Find where the given text appears and provide that cell's center as [x, y] coordinate. 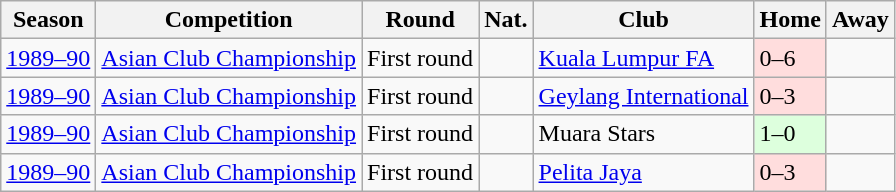
Season [48, 20]
Pelita Jaya [644, 172]
Club [644, 20]
Muara Stars [644, 134]
0–6 [790, 58]
Nat. [506, 20]
1–0 [790, 134]
Geylang International [644, 96]
Home [790, 20]
Kuala Lumpur FA [644, 58]
Away [860, 20]
Competition [229, 20]
Round [420, 20]
